Search for the cell housing the specified text and yield its (x, y) center coordinate. 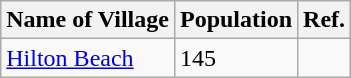
145 (236, 58)
Name of Village (88, 20)
Hilton Beach (88, 58)
Ref. (324, 20)
Population (236, 20)
